Identify which cell holds the provided text, then report its (X, Y) central coordinate. 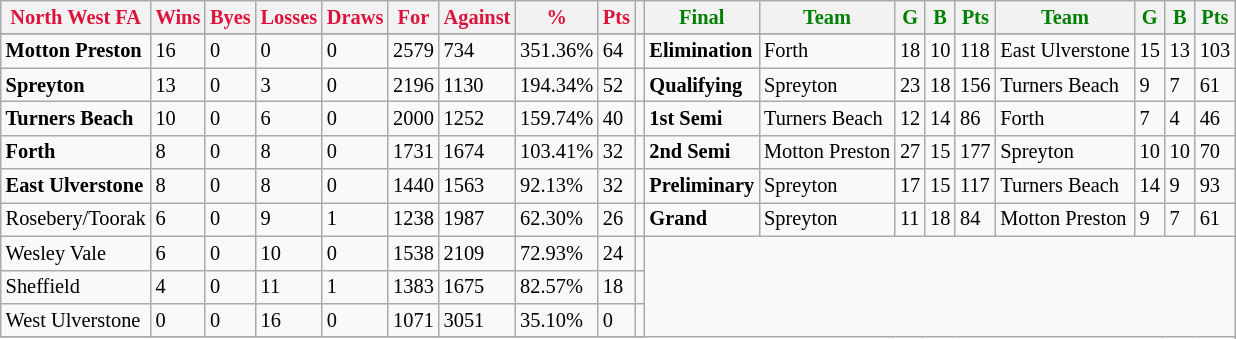
194.34% (556, 85)
52 (616, 85)
24 (616, 253)
1675 (478, 287)
% (556, 17)
734 (478, 51)
2109 (478, 253)
27 (910, 152)
103 (1215, 51)
177 (975, 152)
Final (702, 17)
1674 (478, 152)
Byes (230, 17)
46 (1215, 118)
For (413, 17)
1252 (478, 118)
1071 (413, 320)
17 (910, 186)
23 (910, 85)
64 (616, 51)
Wins (178, 17)
Rosebery/Toorak (76, 219)
Grand (702, 219)
1563 (478, 186)
Preliminary (702, 186)
1440 (413, 186)
North West FA (76, 17)
Elimination (702, 51)
1987 (478, 219)
84 (975, 219)
118 (975, 51)
Sheffield (76, 287)
West Ulverstone (76, 320)
156 (975, 85)
351.36% (556, 51)
35.10% (556, 320)
72.93% (556, 253)
2nd Semi (702, 152)
2196 (413, 85)
12 (910, 118)
Draws (355, 17)
1538 (413, 253)
117 (975, 186)
Qualifying (702, 85)
3051 (478, 320)
86 (975, 118)
1383 (413, 287)
2579 (413, 51)
Wesley Vale (76, 253)
70 (1215, 152)
1731 (413, 152)
40 (616, 118)
82.57% (556, 287)
103.41% (556, 152)
1130 (478, 85)
62.30% (556, 219)
1238 (413, 219)
93 (1215, 186)
Against (478, 17)
1st Semi (702, 118)
26 (616, 219)
92.13% (556, 186)
3 (289, 85)
Losses (289, 17)
159.74% (556, 118)
2000 (413, 118)
